Search for the cell housing the specified text and yield its (X, Y) center coordinate. 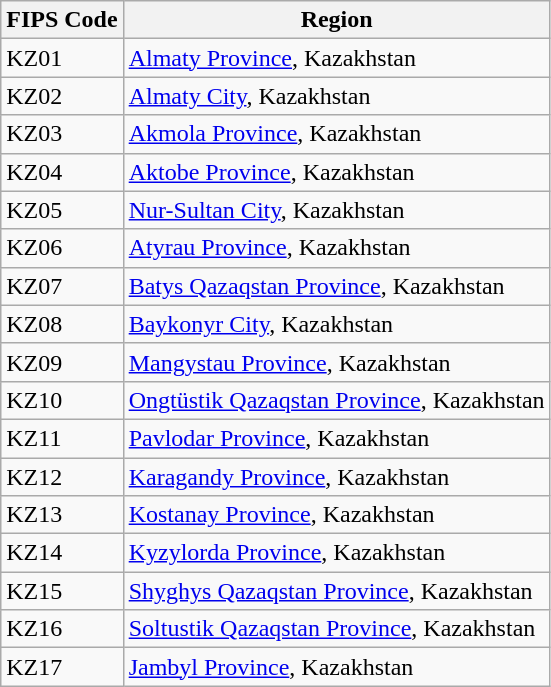
Ongtüstik Qazaqstan Province, Kazakhstan (336, 400)
KZ10 (62, 400)
KZ16 (62, 629)
Region (336, 20)
Aktobe Province, Kazakhstan (336, 172)
Shyghys Qazaqstan Province, Kazakhstan (336, 591)
Batys Qazaqstan Province, Kazakhstan (336, 286)
FIPS Code (62, 20)
KZ05 (62, 210)
KZ06 (62, 248)
Jambyl Province, Kazakhstan (336, 667)
Soltustik Qazaqstan Province, Kazakhstan (336, 629)
Atyrau Province, Kazakhstan (336, 248)
KZ01 (62, 58)
Kyzylorda Province, Kazakhstan (336, 553)
KZ11 (62, 438)
KZ13 (62, 515)
Kostanay Province, Kazakhstan (336, 515)
KZ04 (62, 172)
KZ09 (62, 362)
KZ15 (62, 591)
KZ17 (62, 667)
KZ07 (62, 286)
Akmola Province, Kazakhstan (336, 134)
Baykonyr City, Kazakhstan (336, 324)
Almaty City, Kazakhstan (336, 96)
Karagandy Province, Kazakhstan (336, 477)
Nur-Sultan City, Kazakhstan (336, 210)
KZ02 (62, 96)
Almaty Province, Kazakhstan (336, 58)
Mangystau Province, Kazakhstan (336, 362)
Pavlodar Province, Kazakhstan (336, 438)
KZ08 (62, 324)
KZ12 (62, 477)
KZ03 (62, 134)
KZ14 (62, 553)
